Extract the (x, y) coordinate from the center of the cell holding the provided text.  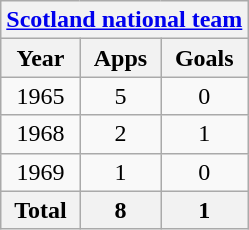
Total (40, 210)
2 (120, 134)
Scotland national team (124, 20)
Apps (120, 58)
8 (120, 210)
1965 (40, 96)
1969 (40, 172)
Goals (204, 58)
5 (120, 96)
1968 (40, 134)
Year (40, 58)
